Search for the cell housing the specified text and yield its [x, y] center coordinate. 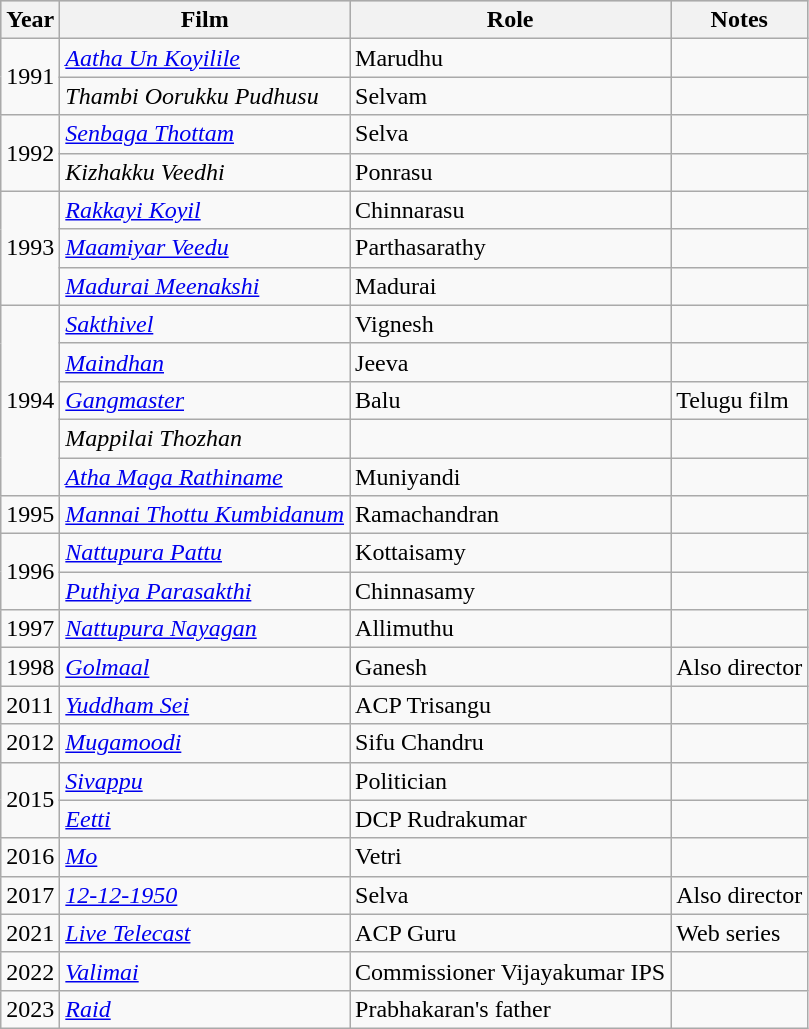
Atha Maga Rathiname [205, 477]
Senbaga Thottam [205, 134]
Parthasarathy [510, 248]
Ramachandran [510, 515]
Chinnarasu [510, 210]
Sifu Chandru [510, 743]
1996 [30, 572]
Mappilai Thozhan [205, 438]
Allimuthu [510, 629]
Puthiya Parasakthi [205, 591]
Live Telecast [205, 933]
Notes [740, 20]
Telugu film [740, 400]
1997 [30, 629]
Year [30, 20]
Kizhakku Veedhi [205, 172]
Yuddham Sei [205, 705]
Vetri [510, 857]
Commissioner Vijayakumar IPS [510, 971]
Politician [510, 781]
DCP Rudrakumar [510, 819]
12-12-1950 [205, 895]
Prabhakaran's father [510, 1009]
2015 [30, 800]
Rakkayi Koyil [205, 210]
Gangmaster [205, 400]
Madurai [510, 286]
Aatha Un Koyilile [205, 58]
Nattupura Nayagan [205, 629]
Chinnasamy [510, 591]
Web series [740, 933]
2016 [30, 857]
Marudhu [510, 58]
2012 [30, 743]
Vignesh [510, 324]
Golmaal [205, 667]
1995 [30, 515]
ACP Trisangu [510, 705]
1992 [30, 153]
Ponrasu [510, 172]
Maindhan [205, 362]
Sivappu [205, 781]
Eetti [205, 819]
Selvam [510, 96]
ACP Guru [510, 933]
1998 [30, 667]
Role [510, 20]
Madurai Meenakshi [205, 286]
2011 [30, 705]
Mo [205, 857]
1994 [30, 400]
Kottaisamy [510, 553]
Nattupura Pattu [205, 553]
Thambi Oorukku Pudhusu [205, 96]
2021 [30, 933]
1993 [30, 248]
Ganesh [510, 667]
Maamiyar Veedu [205, 248]
Mugamoodi [205, 743]
1991 [30, 77]
Muniyandi [510, 477]
Valimai [205, 971]
Mannai Thottu Kumbidanum [205, 515]
Sakthivel [205, 324]
Jeeva [510, 362]
2022 [30, 971]
Film [205, 20]
2017 [30, 895]
2023 [30, 1009]
Raid [205, 1009]
Balu [510, 400]
